Locate the cell with the specified text and output its [x, y] center coordinate. 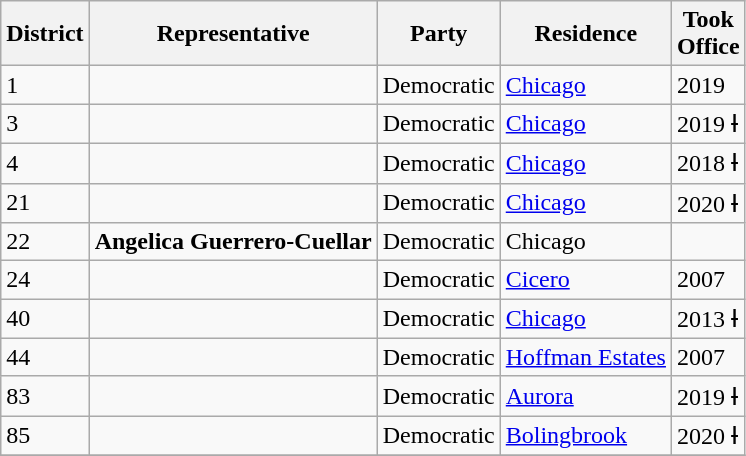
44 [45, 357]
Hoffman Estates [586, 357]
Angelica Guerrero-Cuellar [233, 242]
Bolingbrook [586, 436]
40 [45, 319]
24 [45, 280]
2013 Ɨ [708, 319]
Aurora [586, 396]
Cicero [586, 280]
Party [438, 34]
85 [45, 436]
Residence [586, 34]
83 [45, 396]
1 [45, 85]
22 [45, 242]
District [45, 34]
Representative [233, 34]
2019 [708, 85]
2018 Ɨ [708, 163]
TookOffice [708, 34]
3 [45, 124]
21 [45, 203]
4 [45, 163]
